Return [X, Y] of the center of cell containing provided text 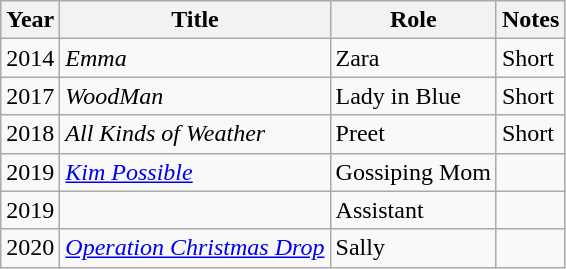
Year [30, 20]
Notes [530, 20]
All Kinds of Weather [195, 134]
WoodMan [195, 96]
Zara [413, 58]
Preet [413, 134]
Operation Christmas Drop [195, 248]
Kim Possible [195, 172]
Lady in Blue [413, 96]
Role [413, 20]
Gossiping Mom [413, 172]
Emma [195, 58]
2017 [30, 96]
Sally [413, 248]
Title [195, 20]
2018 [30, 134]
Assistant [413, 210]
2014 [30, 58]
2020 [30, 248]
